Detect which cell encompasses the target text, then output its (X, Y) center coordinate. 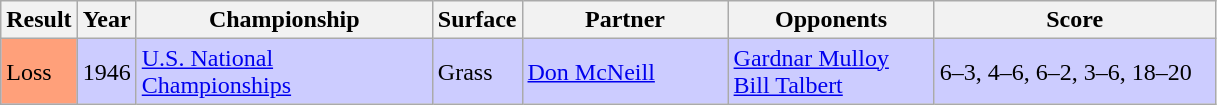
Partner (625, 20)
Championship (284, 20)
6–3, 4–6, 6–2, 3–6, 18–20 (1074, 72)
U.S. National Championships (284, 72)
Year (106, 20)
Score (1074, 20)
Gardnar Mulloy Bill Talbert (831, 72)
Grass (477, 72)
Loss (39, 72)
Opponents (831, 20)
1946 (106, 72)
Surface (477, 20)
Result (39, 20)
Don McNeill (625, 72)
